Return the (x, y) coordinate for the center point of the cell that contains the specified text.  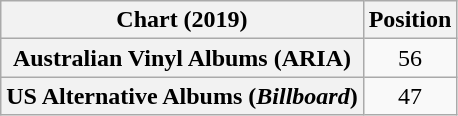
US Alternative Albums (Billboard) (182, 96)
47 (410, 96)
Australian Vinyl Albums (ARIA) (182, 58)
Position (410, 20)
Chart (2019) (182, 20)
56 (410, 58)
